Capture the cell that displays the provided text and extract its [X, Y] central coordinate. 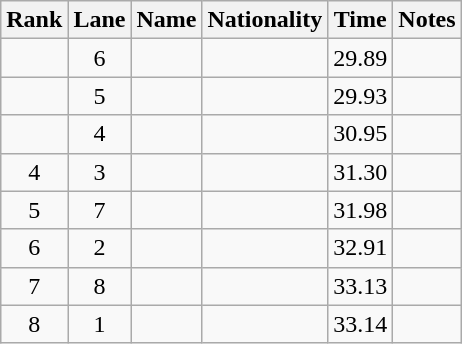
3 [100, 172]
33.13 [360, 286]
Rank [34, 20]
29.89 [360, 58]
Time [360, 20]
Lane [100, 20]
1 [100, 324]
Notes [427, 20]
Name [166, 20]
Nationality [265, 20]
31.98 [360, 210]
29.93 [360, 96]
32.91 [360, 248]
2 [100, 248]
30.95 [360, 134]
33.14 [360, 324]
31.30 [360, 172]
